Pinpoint the cell where the given text exists, returning its (X, Y) midpoint coordinate. 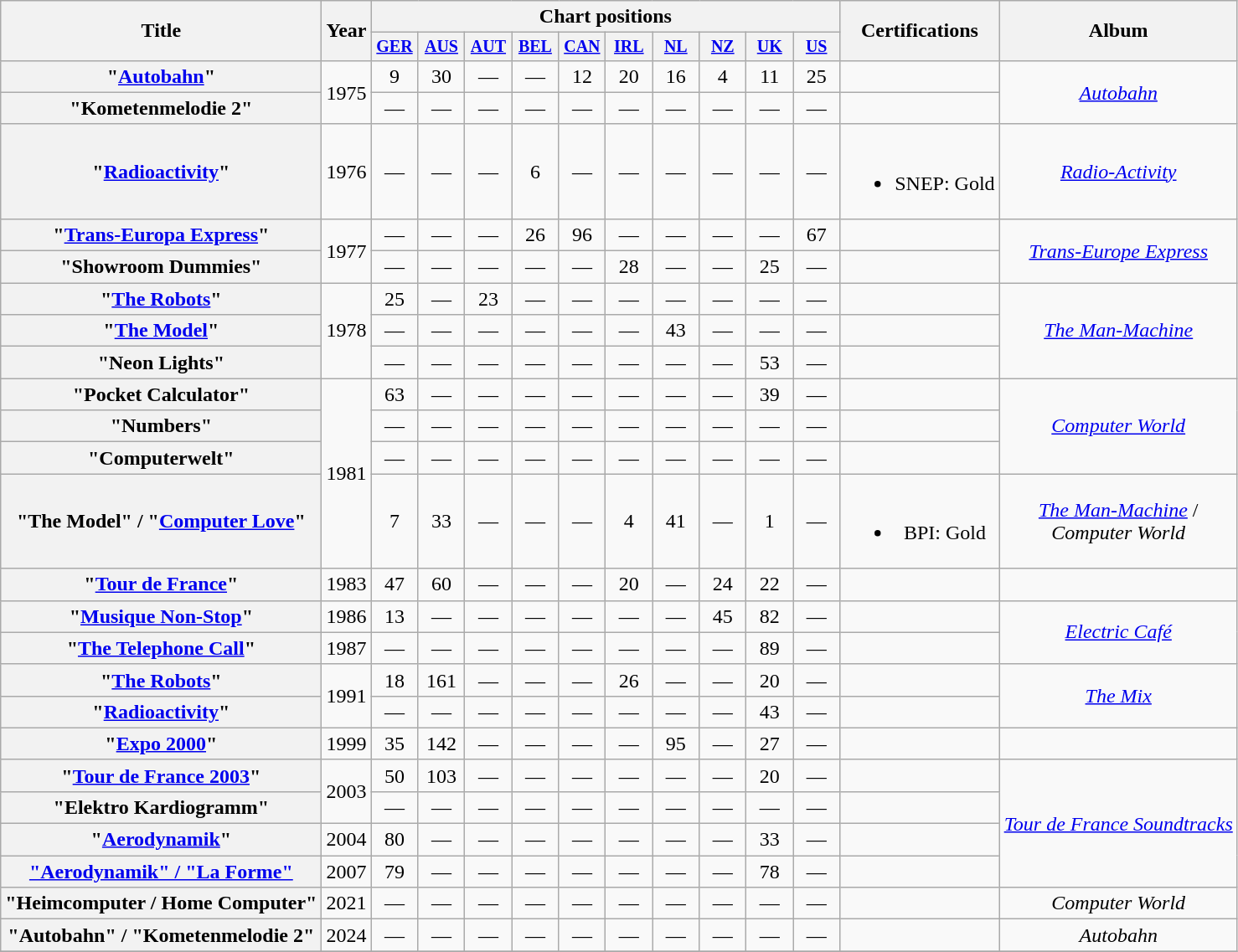
AUT (488, 47)
1976 (347, 171)
67 (817, 234)
2021 (347, 903)
Trans-Europe Express (1118, 250)
NL (676, 47)
6 (535, 171)
"The Telephone Call" (161, 648)
60 (441, 584)
The Mix (1118, 696)
CAN (582, 47)
The Man-Machine /Computer World (1118, 521)
63 (395, 394)
2003 (347, 791)
103 (441, 775)
2024 (347, 935)
"The Model" / "Computer Love" (161, 521)
11 (770, 76)
"Autobahn" (161, 76)
Electric Café (1118, 632)
"Expo 2000" (161, 744)
1987 (347, 648)
47 (395, 584)
SNEP: Gold (920, 171)
1981 (347, 474)
2007 (347, 872)
18 (395, 680)
"Computerwelt" (161, 458)
142 (441, 744)
1 (770, 521)
53 (770, 363)
"Elektro Kardiogramm" (161, 807)
2004 (347, 840)
16 (676, 76)
"Trans-Europa Express" (161, 234)
Tour de France Soundtracks (1118, 823)
"Autobahn" / "Kometenmelodie 2" (161, 935)
1983 (347, 584)
89 (770, 648)
22 (770, 584)
Chart positions (606, 17)
23 (488, 299)
82 (770, 616)
1991 (347, 696)
"Pocket Calculator" (161, 394)
30 (441, 76)
161 (441, 680)
"Musique Non-Stop" (161, 616)
50 (395, 775)
"Aerodynamik" (161, 840)
12 (582, 76)
BEL (535, 47)
Radio-Activity (1118, 171)
"Aerodynamik" / "La Forme" (161, 872)
27 (770, 744)
Certifications (920, 31)
1975 (347, 92)
78 (770, 872)
"The Model" (161, 331)
1986 (347, 616)
28 (629, 267)
Album (1118, 31)
41 (676, 521)
US (817, 47)
1977 (347, 250)
95 (676, 744)
Title (161, 31)
BPI: Gold (920, 521)
45 (723, 616)
The Man-Machine (1118, 331)
79 (395, 872)
AUS (441, 47)
80 (395, 840)
UK (770, 47)
"Kometenmelodie 2" (161, 108)
24 (723, 584)
GER (395, 47)
"Heimcomputer / Home Computer" (161, 903)
"Numbers" (161, 426)
7 (395, 521)
"Tour de France" (161, 584)
"Showroom Dummies" (161, 267)
13 (395, 616)
1999 (347, 744)
"Neon Lights" (161, 363)
"Tour de France 2003" (161, 775)
1978 (347, 331)
9 (395, 76)
96 (582, 234)
NZ (723, 47)
35 (395, 744)
IRL (629, 47)
39 (770, 394)
Year (347, 31)
